Scan for the cell matching the given text and deliver its (x, y) coordinate at center. 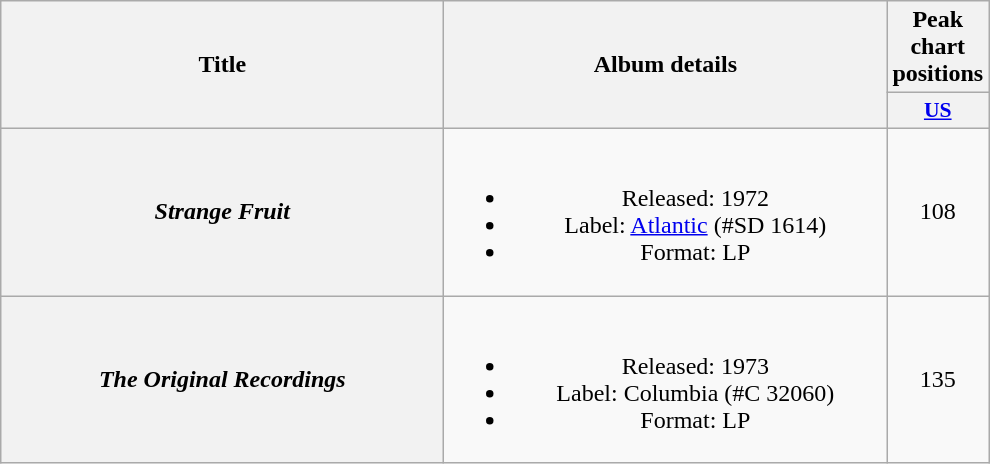
US (938, 111)
Strange Fruit (222, 212)
135 (938, 380)
Title (222, 65)
The Original Recordings (222, 380)
Released: 1973Label: Columbia (#C 32060)Format: LP (666, 380)
Album details (666, 65)
108 (938, 212)
Released: 1972Label: Atlantic (#SD 1614)Format: LP (666, 212)
Peak chart positions (938, 47)
